Extract the (x, y) coordinate from the center of the cell holding the provided text.  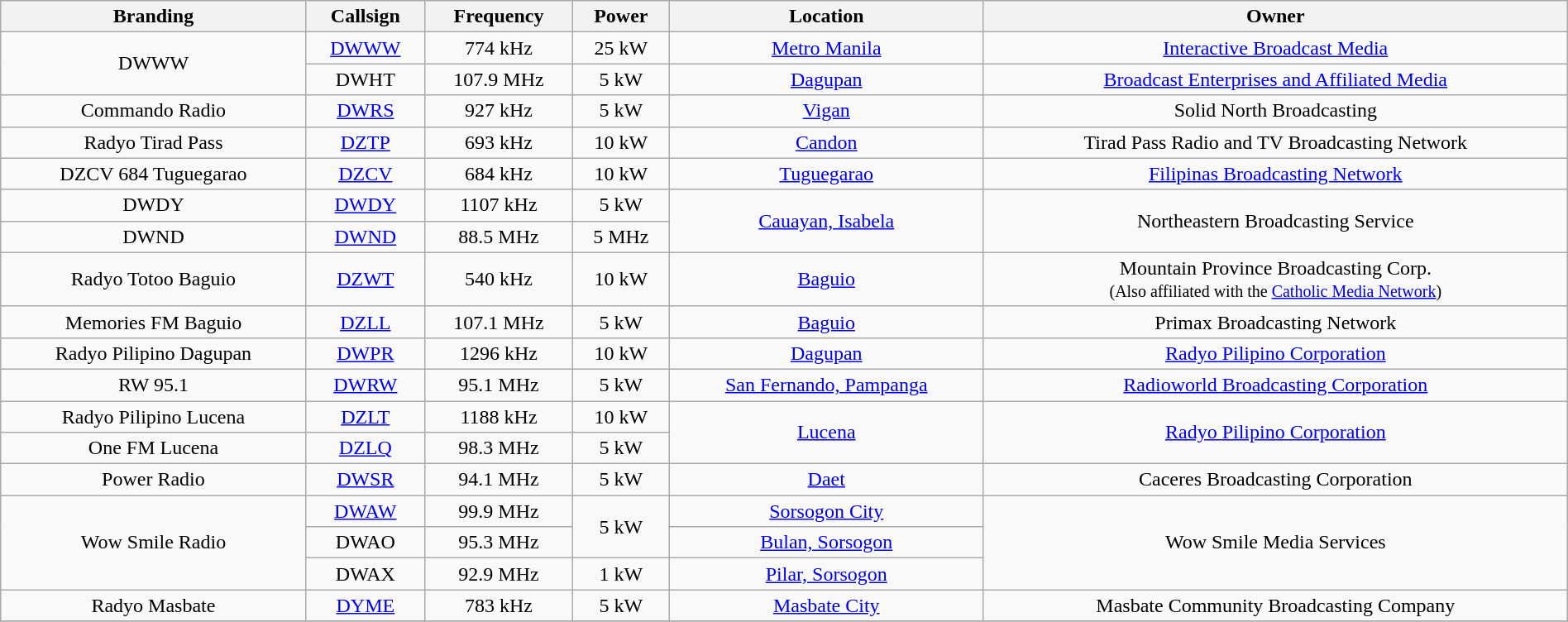
88.5 MHz (498, 237)
5 MHz (622, 237)
1 kW (622, 574)
Pilar, Sorsogon (826, 574)
Radyo Masbate (154, 605)
Vigan (826, 111)
DWRS (366, 111)
Masbate City (826, 605)
25 kW (622, 48)
540 kHz (498, 280)
Power (622, 17)
Tirad Pass Radio and TV Broadcasting Network (1275, 142)
Bulan, Sorsogon (826, 543)
Frequency (498, 17)
Daet (826, 480)
DWPR (366, 353)
Metro Manila (826, 48)
107.1 MHz (498, 322)
DZLL (366, 322)
Wow Smile Radio (154, 543)
Wow Smile Media Services (1275, 543)
DZLQ (366, 448)
Primax Broadcasting Network (1275, 322)
DYME (366, 605)
Sorsogon City (826, 511)
Radyo Tirad Pass (154, 142)
DWAO (366, 543)
San Fernando, Pampanga (826, 385)
DZTP (366, 142)
693 kHz (498, 142)
DZLT (366, 416)
Broadcast Enterprises and Affiliated Media (1275, 79)
1107 kHz (498, 205)
DZCV 684 Tuguegarao (154, 174)
Commando Radio (154, 111)
Callsign (366, 17)
Power Radio (154, 480)
Radyo Pilipino Lucena (154, 416)
Masbate Community Broadcasting Company (1275, 605)
Lucena (826, 432)
RW 95.1 (154, 385)
684 kHz (498, 174)
1188 kHz (498, 416)
95.1 MHz (498, 385)
98.3 MHz (498, 448)
Owner (1275, 17)
DZWT (366, 280)
DWSR (366, 480)
Cauayan, Isabela (826, 221)
Location (826, 17)
DZCV (366, 174)
Tuguegarao (826, 174)
107.9 MHz (498, 79)
783 kHz (498, 605)
1296 kHz (498, 353)
95.3 MHz (498, 543)
One FM Lucena (154, 448)
Caceres Broadcasting Corporation (1275, 480)
92.9 MHz (498, 574)
99.9 MHz (498, 511)
DWAW (366, 511)
Radyo Totoo Baguio (154, 280)
927 kHz (498, 111)
Interactive Broadcast Media (1275, 48)
Solid North Broadcasting (1275, 111)
Northeastern Broadcasting Service (1275, 221)
Candon (826, 142)
Mountain Province Broadcasting Corp.(Also affiliated with the Catholic Media Network) (1275, 280)
Filipinas Broadcasting Network (1275, 174)
94.1 MHz (498, 480)
DWRW (366, 385)
DWHT (366, 79)
Radioworld Broadcasting Corporation (1275, 385)
Branding (154, 17)
774 kHz (498, 48)
Radyo Pilipino Dagupan (154, 353)
Memories FM Baguio (154, 322)
DWAX (366, 574)
